Return [X, Y] of the center of cell containing provided text 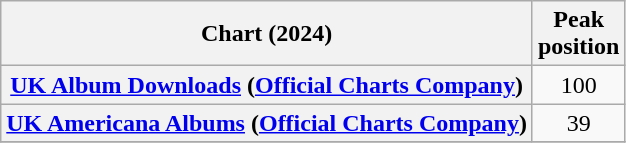
Chart (2024) [267, 34]
UK Americana Albums (Official Charts Company) [267, 123]
UK Album Downloads (Official Charts Company) [267, 85]
39 [578, 123]
Peakposition [578, 34]
100 [578, 85]
